Determine the (x, y) coordinate at the center of the cell enclosing the given text.  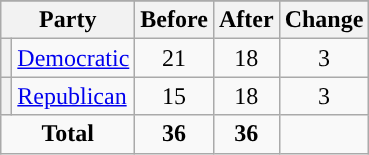
Party (68, 20)
Change (324, 20)
15 (174, 96)
Total (68, 134)
Before (174, 20)
Republican (74, 96)
21 (174, 58)
After (246, 20)
Democratic (74, 58)
